Find where the given text appears and provide that cell's center as (x, y) coordinate. 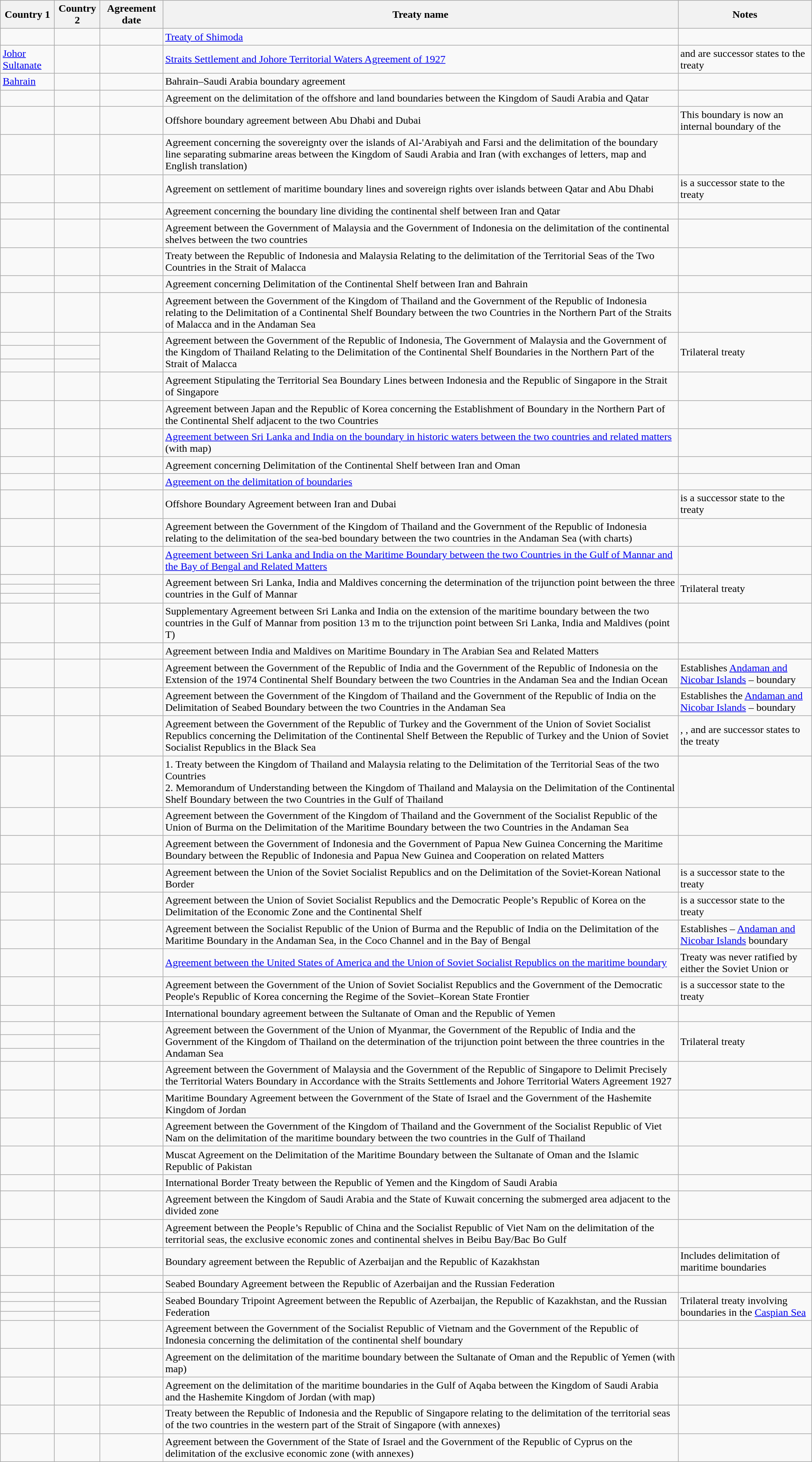
Offshore boundary agreement between Abu Dhabi and Dubai (420, 121)
Includes delimitation of maritime boundaries (745, 1262)
Establishes Andaman and Nicobar Islands – boundary (745, 674)
Agreement concerning Delimitation of the Continental Shelf between Iran and Bahrain (420, 284)
Establishes – Andaman and Nicobar Islands boundary (745, 935)
Offshore Boundary Agreement between Iran and Dubai (420, 504)
Seabed Boundary Agreement between the Republic of Azerbaijan and the Russian Federation (420, 1284)
Boundary agreement between the Republic of Azerbaijan and the Republic of Kazakhstan (420, 1262)
Agreement on the delimitation of boundaries (420, 482)
Treaty was never ratified by either the Soviet Union or (745, 963)
Maritime Boundary Agreement between the Government of the State of Israel and the Government of the Hashemite Kingdom of Jordan (420, 1104)
Johor Sultanate (28, 59)
This boundary is now an internal boundary of the (745, 121)
Country 2 (77, 15)
Notes (745, 15)
Treaty of Shimoda (420, 37)
Agreement concerning the boundary line dividing the continental shelf between Iran and Qatar (420, 211)
Agreement between the Kingdom of Saudi Arabia and the State of Kuwait concerning the submerged area adjacent to the divided zone (420, 1205)
Agreement between India and Maldives on Maritime Boundary in The Arabian Sea and Related Matters (420, 651)
Agreement on the delimitation of the offshore and land boundaries between the Kingdom of Saudi Arabia and Qatar (420, 98)
Agreement date (132, 15)
and are successor states to the treaty (745, 59)
Agreement Stipulating the Territorial Sea Boundary Lines between Indonesia and the Republic of Singapore in the Strait of Singapore (420, 386)
, , and are successor states to the treaty (745, 736)
Seabed Boundary Tripoint Agreement between the Republic of Azerbaijan, the Republic of Kazakhstan, and the Russian Federation (420, 1306)
Muscat Agreement on the Delimitation of the Maritime Boundary between the Sultanate of Oman and the Islamic Republic of Pakistan (420, 1160)
International boundary agreement between the Sultanate of Oman and the Republic of Yemen (420, 1013)
Agreement between Sri Lanka and India on the boundary in historic waters between the two countries and related matters (with map) (420, 443)
Agreement on settlement of maritime boundary lines and sovereign rights over islands between Qatar and Abu Dhabi (420, 188)
Trilateral treaty involving boundaries in the Caspian Sea (745, 1306)
Establishes the Andaman and Nicobar Islands – boundary (745, 701)
Agreement between the Government of Malaysia and the Government of Indonesia on the delimitation of the continental shelves between the two countries (420, 233)
Country 1 (28, 15)
Bahrain (28, 82)
Agreement concerning Delimitation of the Continental Shelf between Iran and Oman (420, 465)
Straits Settlement and Johore Territorial Waters Agreement of 1927 (420, 59)
Agreement on the delimitation of the maritime boundary between the Sultanate of Oman and the Republic of Yemen (with map) (420, 1363)
Agreement between the Union of the Soviet Socialist Republics and on the Delimitation of the Soviet-Korean National Border (420, 878)
Treaty name (420, 15)
International Border Treaty between the Republic of Yemen and the Kingdom of Saudi Arabia (420, 1183)
Bahrain–Saudi Arabia boundary agreement (420, 82)
Agreement between the United States of America and the Union of Soviet Socialist Republics on the maritime boundary (420, 963)
